Capture the cell that displays the provided text and extract its (x, y) central coordinate. 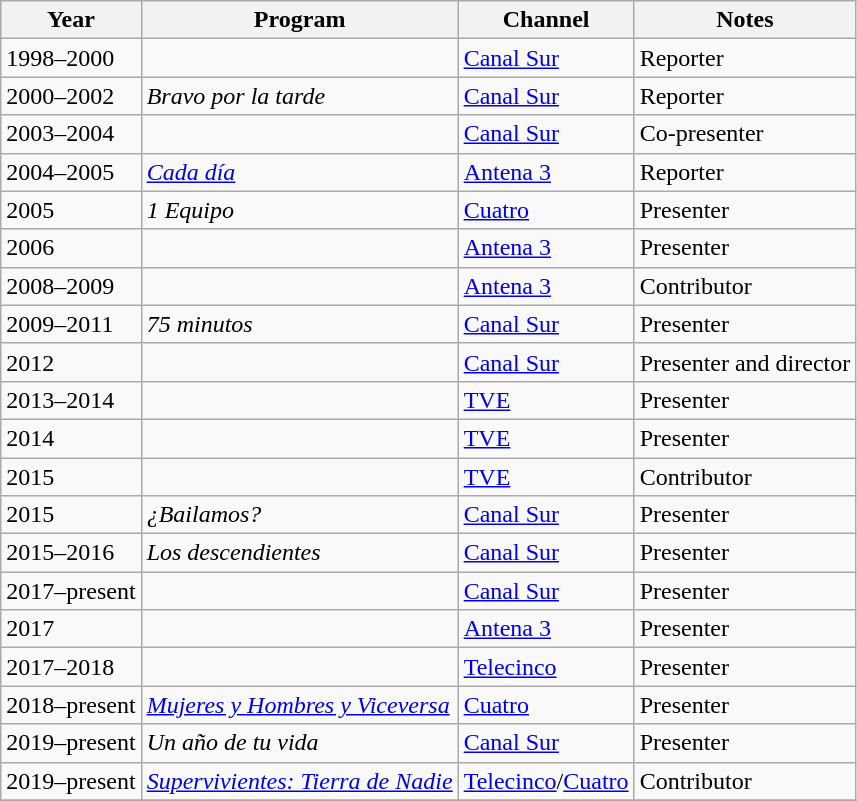
1998–2000 (71, 58)
Program (300, 20)
Channel (546, 20)
Un año de tu vida (300, 743)
Cada día (300, 172)
2006 (71, 248)
75 minutos (300, 324)
Mujeres y Hombres y Viceversa (300, 705)
2003–2004 (71, 134)
2000–2002 (71, 96)
2004–2005 (71, 172)
2005 (71, 210)
Supervivientes: Tierra de Nadie (300, 781)
2013–2014 (71, 400)
2017 (71, 629)
2017–2018 (71, 667)
2012 (71, 362)
¿Bailamos? (300, 515)
2008–2009 (71, 286)
2015–2016 (71, 553)
1 Equipo (300, 210)
Co-presenter (745, 134)
Telecinco (546, 667)
Los descendientes (300, 553)
Presenter and director (745, 362)
2009–2011 (71, 324)
2014 (71, 438)
Telecinco/Cuatro (546, 781)
Bravo por la tarde (300, 96)
Year (71, 20)
2017–present (71, 591)
Notes (745, 20)
2018–present (71, 705)
